Provide the (X, Y) coordinate of the cell's center where the given text is located.  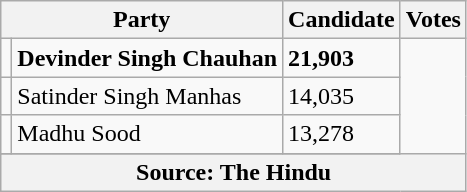
14,035 (342, 96)
13,278 (342, 134)
Votes (433, 20)
Source: The Hindu (234, 172)
Madhu Sood (148, 134)
Satinder Singh Manhas (148, 96)
Candidate (342, 20)
Party (142, 20)
Devinder Singh Chauhan (148, 58)
21,903 (342, 58)
